Output the [x, y] coordinate of the center of the cell containing the given text.  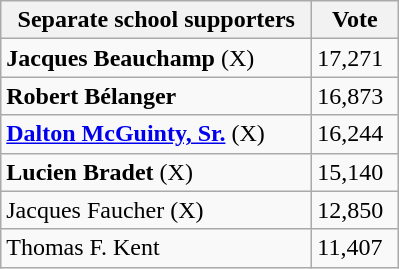
Separate school supporters [156, 20]
Dalton McGuinty, Sr. (X) [156, 134]
16,873 [355, 96]
Jacques Faucher (X) [156, 210]
12,850 [355, 210]
17,271 [355, 58]
Jacques Beauchamp (X) [156, 58]
Thomas F. Kent [156, 248]
Vote [355, 20]
11,407 [355, 248]
16,244 [355, 134]
Robert Bélanger [156, 96]
15,140 [355, 172]
Lucien Bradet (X) [156, 172]
